Output the [X, Y] coordinate of the center of the cell containing the given text.  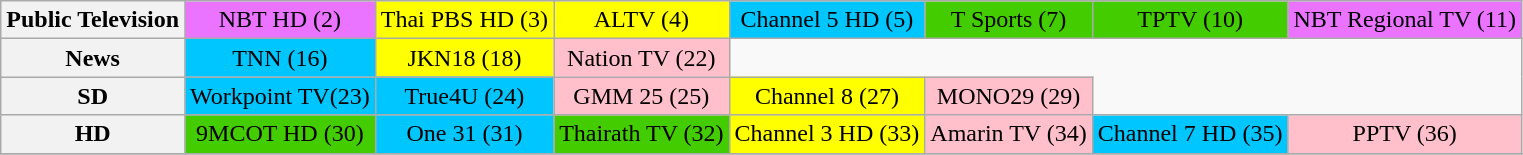
True4U (24) [464, 96]
One 31 (31) [464, 134]
JKN18 (18) [464, 58]
MONO29 (29) [1008, 96]
ALTV (4) [642, 20]
TNN (16) [280, 58]
GMM 25 (25) [642, 96]
Channel 3 HD (33) [827, 134]
Channel 8 (27) [827, 96]
Thai PBS HD (3) [464, 20]
Workpoint TV(23) [280, 96]
Thairath TV (32) [642, 134]
TPTV (10) [1190, 20]
Channel 5 HD (5) [827, 20]
9MCOT HD (30) [280, 134]
T Sports (7) [1008, 20]
SD [93, 96]
NBT HD (2) [280, 20]
News [93, 58]
Nation TV (22) [642, 58]
Amarin TV (34) [1008, 134]
PPTV (36) [1405, 134]
NBT Regional TV (11) [1405, 20]
HD [93, 134]
Channel 7 HD (35) [1190, 134]
Public Television [93, 20]
